Provide the (x, y) coordinate of the cell's center where the given text is located.  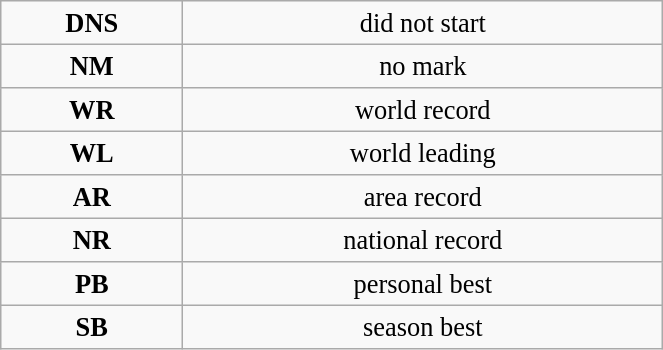
WR (92, 109)
WL (92, 153)
world record (423, 109)
AR (92, 197)
personal best (423, 284)
SB (92, 327)
area record (423, 197)
NR (92, 240)
world leading (423, 153)
did not start (423, 22)
PB (92, 284)
season best (423, 327)
national record (423, 240)
DNS (92, 22)
NM (92, 66)
no mark (423, 66)
